Return the (X, Y) coordinate for the center point of the cell that contains the specified text.  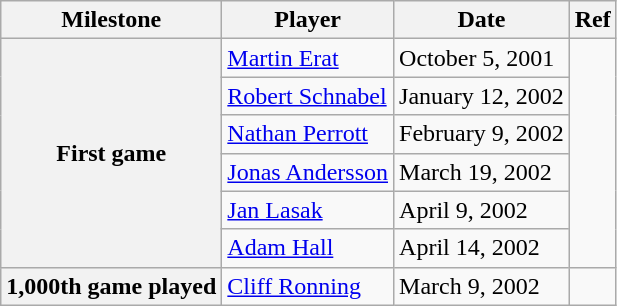
Nathan Perrott (308, 134)
April 14, 2002 (482, 248)
1,000th game played (112, 286)
Ref (592, 20)
Milestone (112, 20)
March 19, 2002 (482, 172)
Cliff Ronning (308, 286)
Martin Erat (308, 58)
Robert Schnabel (308, 96)
February 9, 2002 (482, 134)
Player (308, 20)
October 5, 2001 (482, 58)
Jan Lasak (308, 210)
January 12, 2002 (482, 96)
March 9, 2002 (482, 286)
April 9, 2002 (482, 210)
First game (112, 153)
Jonas Andersson (308, 172)
Adam Hall (308, 248)
Date (482, 20)
